For the text-containing cell, return its midpoint in (X, Y) coordinate format. 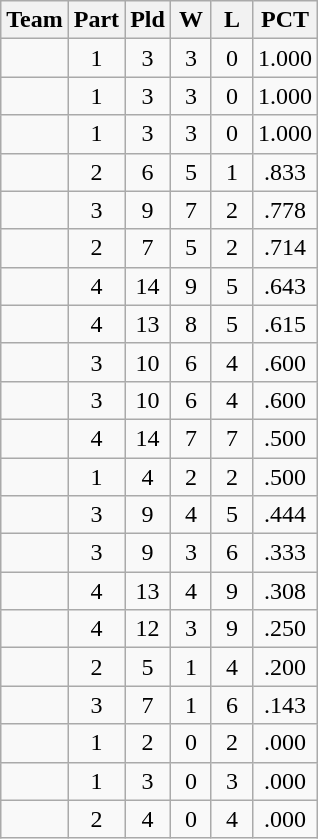
L (232, 20)
8 (190, 324)
.308 (286, 591)
.778 (286, 210)
W (190, 20)
.444 (286, 515)
.200 (286, 667)
.714 (286, 248)
.250 (286, 629)
Part (96, 20)
.615 (286, 324)
PCT (286, 20)
12 (148, 629)
.833 (286, 172)
.643 (286, 286)
Pld (148, 20)
.333 (286, 553)
Team (35, 20)
.143 (286, 705)
